Scan for the cell matching the given text and deliver its (x, y) coordinate at center. 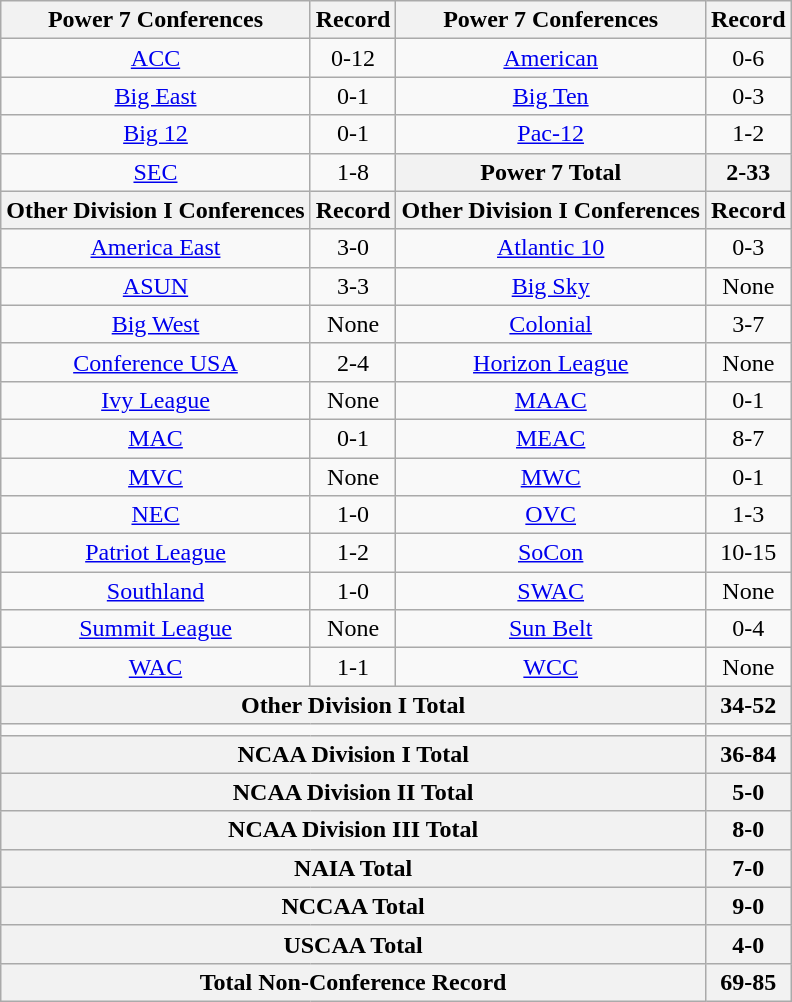
7-0 (748, 868)
MEAC (550, 438)
American (550, 58)
10-15 (748, 553)
Southland (156, 591)
WAC (156, 667)
Horizon League (550, 362)
1-3 (748, 515)
34-52 (748, 705)
NCAA Division II Total (354, 792)
Pac-12 (550, 134)
Power 7 Total (550, 172)
Conference USA (156, 362)
9-0 (748, 906)
WCC (550, 667)
Big Sky (550, 286)
8-7 (748, 438)
5-0 (748, 792)
Big 12 (156, 134)
SEC (156, 172)
1-8 (353, 172)
SWAC (550, 591)
ACC (156, 58)
3-7 (748, 324)
Big West (156, 324)
Other Division I Total (354, 705)
0-4 (748, 629)
Summit League (156, 629)
SoCon (550, 553)
2-4 (353, 362)
USCAA Total (354, 944)
NAIA Total (354, 868)
0-12 (353, 58)
69-85 (748, 982)
4-0 (748, 944)
Total Non-Conference Record (354, 982)
Patriot League (156, 553)
1-1 (353, 667)
Ivy League (156, 400)
MAAC (550, 400)
Sun Belt (550, 629)
Colonial (550, 324)
OVC (550, 515)
Big East (156, 96)
America East (156, 248)
MVC (156, 477)
MWC (550, 477)
NCAA Division I Total (354, 754)
NCAA Division III Total (354, 830)
2-33 (748, 172)
NEC (156, 515)
ASUN (156, 286)
0-6 (748, 58)
8-0 (748, 830)
3-0 (353, 248)
Atlantic 10 (550, 248)
MAC (156, 438)
36-84 (748, 754)
NCCAA Total (354, 906)
Big Ten (550, 96)
3-3 (353, 286)
